For the text-containing cell, return its midpoint in (X, Y) coordinate format. 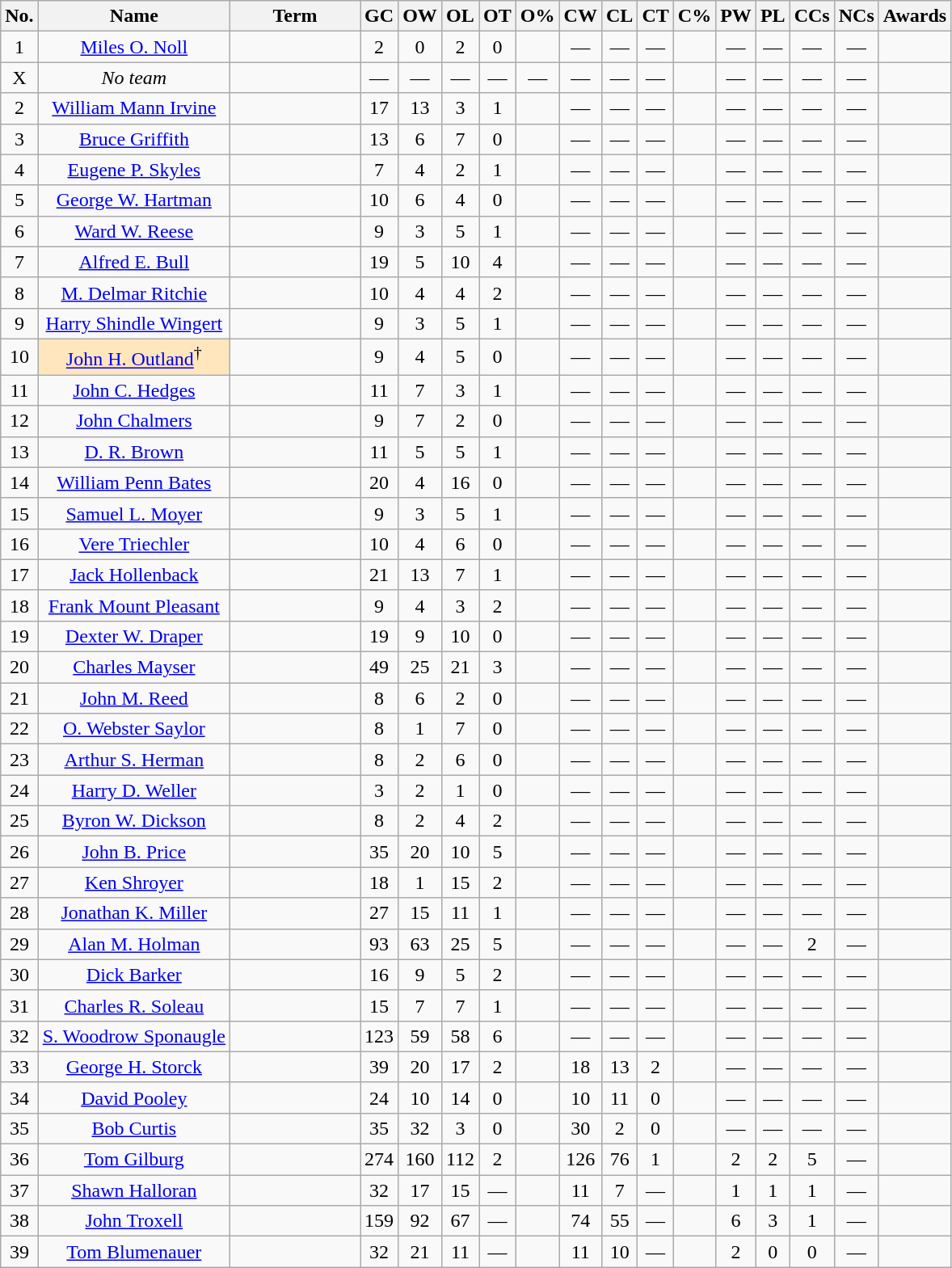
Vere Triechler (134, 544)
John H. Outland† (134, 357)
34 (19, 1097)
Dexter W. Draper (134, 636)
26 (19, 852)
Bruce Griffith (134, 139)
O. Webster Saylor (134, 729)
58 (460, 1036)
93 (380, 944)
CW (580, 16)
112 (460, 1160)
160 (420, 1160)
Arthur S. Herman (134, 760)
31 (19, 1005)
92 (420, 1221)
M. Delmar Ritchie (134, 293)
John Chalmers (134, 421)
28 (19, 913)
55 (619, 1221)
123 (380, 1036)
Term (296, 16)
PL (773, 16)
33 (19, 1067)
C% (694, 16)
No. (19, 16)
PW (736, 16)
67 (460, 1221)
William Mann Irvine (134, 108)
Harry D. Weller (134, 790)
William Penn Bates (134, 482)
Eugene P. Skyles (134, 170)
37 (19, 1190)
CCs (811, 16)
49 (380, 668)
George H. Storck (134, 1067)
NCs (857, 16)
No team (134, 78)
D. R. Brown (134, 452)
GC (380, 16)
36 (19, 1160)
Shawn Halloran (134, 1190)
Miles O. Noll (134, 47)
Jack Hollenback (134, 575)
S. Woodrow Sponaugle (134, 1036)
29 (19, 944)
CT (655, 16)
Name (134, 16)
126 (580, 1160)
Byron W. Dickson (134, 821)
23 (19, 760)
Dick Barker (134, 975)
Charles R. Soleau (134, 1005)
22 (19, 729)
Alan M. Holman (134, 944)
Awards (915, 16)
John Troxell (134, 1221)
Jonathan K. Miller (134, 913)
John B. Price (134, 852)
76 (619, 1160)
Alfred E. Bull (134, 262)
Tom Gilburg (134, 1160)
12 (19, 421)
O% (537, 16)
Ken Shroyer (134, 883)
OT (498, 16)
John M. Reed (134, 698)
OW (420, 16)
OL (460, 16)
59 (420, 1036)
Tom Blumenauer (134, 1252)
John C. Hedges (134, 390)
Ward W. Reese (134, 231)
David Pooley (134, 1097)
Charles Mayser (134, 668)
Frank Mount Pleasant (134, 605)
74 (580, 1221)
38 (19, 1221)
Samuel L. Moyer (134, 513)
X (19, 78)
159 (380, 1221)
George W. Hartman (134, 200)
Harry Shindle Wingert (134, 323)
CL (619, 16)
63 (420, 944)
Bob Curtis (134, 1128)
274 (380, 1160)
